Identify which cell holds the provided text, then report its [x, y] central coordinate. 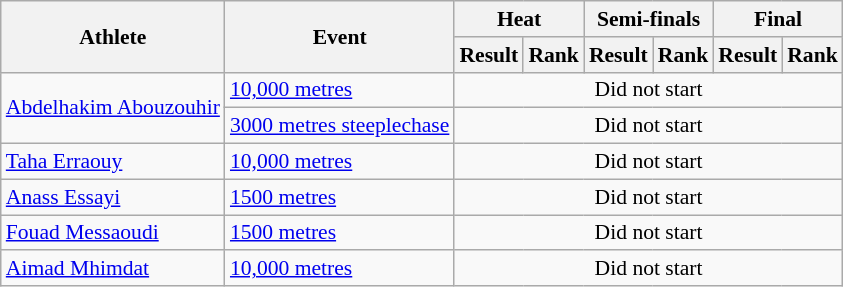
Heat [518, 19]
Athlete [113, 36]
Final [778, 19]
Event [340, 36]
Aimad Mhimdat [113, 269]
Fouad Messaoudi [113, 233]
Anass Essayi [113, 197]
Semi-finals [648, 19]
Abdelhakim Abouzouhir [113, 108]
3000 metres steeplechase [340, 126]
Taha Erraouy [113, 162]
